Output the [X, Y] coordinate of the center of the cell containing the given text.  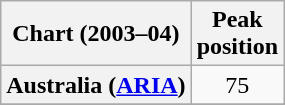
Australia (ARIA) [96, 85]
Peakposition [237, 34]
75 [237, 85]
Chart (2003–04) [96, 34]
